Extract the [x, y] coordinate from the center of the cell holding the provided text.  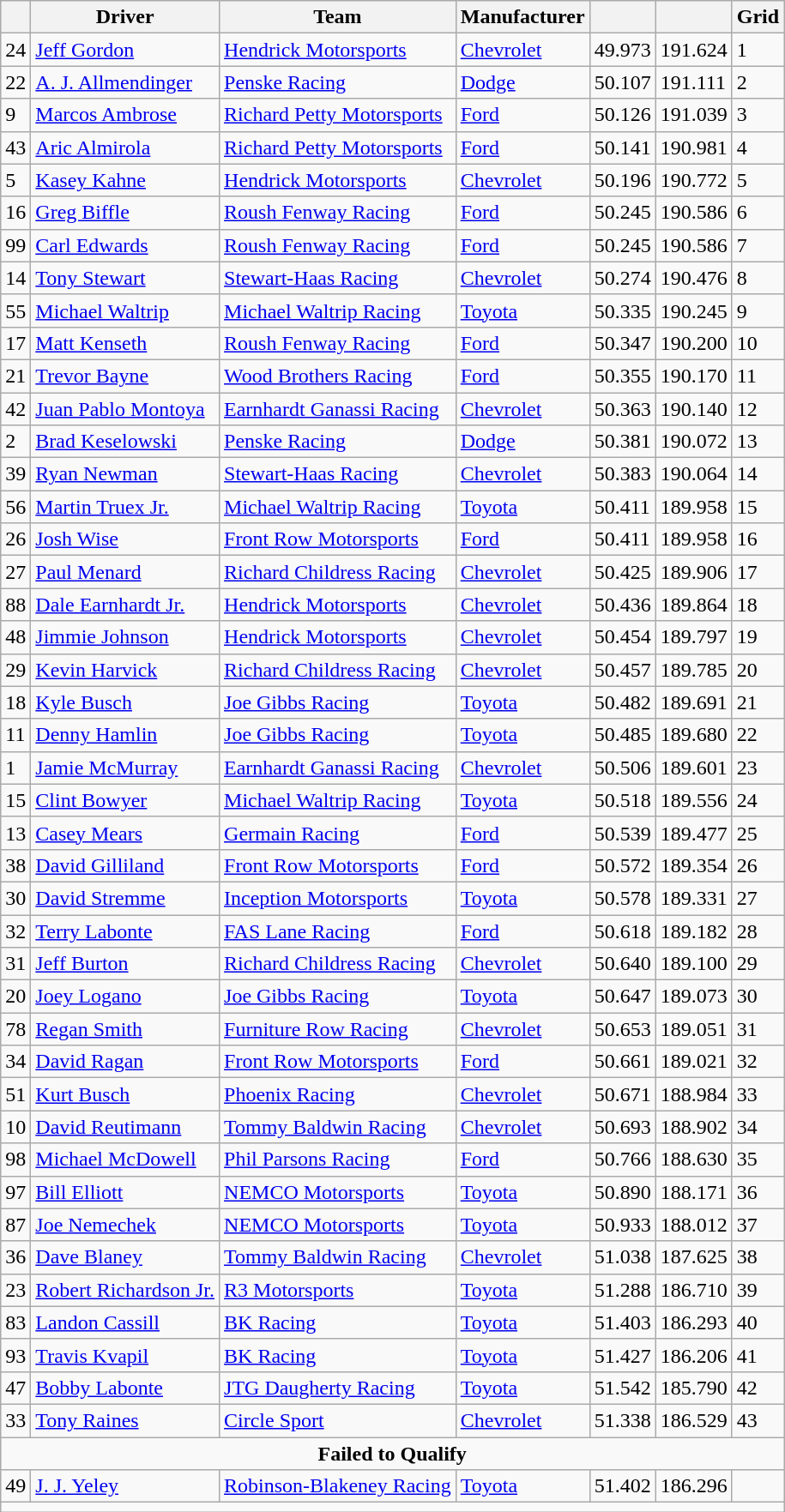
3 [758, 115]
Dave Blaney [125, 1257]
51.402 [623, 1486]
99 [15, 245]
50.539 [623, 833]
Paul Menard [125, 572]
40 [758, 1322]
189.073 [693, 997]
50.363 [623, 409]
Aric Almirola [125, 148]
Marcos Ambrose [125, 115]
55 [15, 310]
A. J. Allmendinger [125, 82]
Tony Stewart [125, 278]
50.274 [623, 278]
87 [15, 1225]
51.338 [623, 1420]
189.691 [693, 702]
Clint Bowyer [125, 800]
4 [758, 148]
189.906 [693, 572]
50.141 [623, 148]
6 [758, 213]
50.506 [623, 768]
88 [15, 605]
51 [15, 1094]
50.485 [623, 735]
189.021 [693, 1062]
51.542 [623, 1388]
Robert Richardson Jr. [125, 1290]
Juan Pablo Montoya [125, 409]
7 [758, 245]
Brad Keselowski [125, 442]
51.427 [623, 1355]
J. J. Yeley [125, 1486]
David Ragan [125, 1062]
50.107 [623, 82]
Casey Mears [125, 833]
186.293 [693, 1322]
Carl Edwards [125, 245]
Manufacturer [522, 17]
189.864 [693, 605]
50.640 [623, 964]
Robinson-Blakeney Racing [338, 1486]
50.436 [623, 605]
50.661 [623, 1062]
Kurt Busch [125, 1094]
Wood Brothers Racing [338, 376]
189.100 [693, 964]
Michael Waltrip [125, 310]
Germain Racing [338, 833]
97 [15, 1192]
50.933 [623, 1225]
189.797 [693, 637]
Landon Cassill [125, 1322]
Jamie McMurray [125, 768]
189.331 [693, 898]
Kasey Kahne [125, 180]
189.354 [693, 865]
188.171 [693, 1192]
Ryan Newman [125, 474]
Phoenix Racing [338, 1094]
Matt Kenseth [125, 343]
50.890 [623, 1192]
12 [758, 409]
Tony Raines [125, 1420]
190.200 [693, 343]
Kyle Busch [125, 702]
Grid [758, 17]
190.772 [693, 180]
Joey Logano [125, 997]
191.111 [693, 82]
50.196 [623, 180]
Driver [125, 17]
8 [758, 278]
190.245 [693, 310]
Travis Kvapil [125, 1355]
191.039 [693, 115]
Furniture Row Racing [338, 1029]
Bobby Labonte [125, 1388]
35 [758, 1160]
David Stremme [125, 898]
Trevor Bayne [125, 376]
186.296 [693, 1486]
Joe Nemechek [125, 1225]
186.206 [693, 1355]
51.038 [623, 1257]
Circle Sport [338, 1420]
Team [338, 17]
190.064 [693, 474]
Regan Smith [125, 1029]
185.790 [693, 1388]
50.671 [623, 1094]
Inception Motorsports [338, 898]
Denny Hamlin [125, 735]
FAS Lane Racing [338, 931]
190.072 [693, 442]
50.381 [623, 442]
189.477 [693, 833]
50.693 [623, 1127]
191.624 [693, 50]
50.425 [623, 572]
Martin Truex Jr. [125, 507]
50.454 [623, 637]
189.051 [693, 1029]
49.973 [623, 50]
Jeff Burton [125, 964]
50.335 [623, 310]
Jimmie Johnson [125, 637]
Josh Wise [125, 539]
28 [758, 931]
47 [15, 1388]
Failed to Qualify [393, 1454]
50.482 [623, 702]
50.347 [623, 343]
190.981 [693, 148]
186.529 [693, 1420]
189.785 [693, 670]
93 [15, 1355]
50.647 [623, 997]
188.984 [693, 1094]
JTG Daugherty Racing [338, 1388]
R3 Motorsports [338, 1290]
37 [758, 1225]
48 [15, 637]
189.680 [693, 735]
50.126 [623, 115]
41 [758, 1355]
50.457 [623, 670]
51.288 [623, 1290]
Jeff Gordon [125, 50]
98 [15, 1160]
25 [758, 833]
Michael McDowell [125, 1160]
Phil Parsons Racing [338, 1160]
188.012 [693, 1225]
189.601 [693, 768]
50.578 [623, 898]
51.403 [623, 1322]
50.518 [623, 800]
Kevin Harvick [125, 670]
50.618 [623, 931]
49 [15, 1486]
19 [758, 637]
50.355 [623, 376]
188.630 [693, 1160]
Terry Labonte [125, 931]
50.653 [623, 1029]
50.383 [623, 474]
Greg Biffle [125, 213]
Bill Elliott [125, 1192]
186.710 [693, 1290]
78 [15, 1029]
187.625 [693, 1257]
189.556 [693, 800]
83 [15, 1322]
David Reutimann [125, 1127]
David Gilliland [125, 865]
56 [15, 507]
190.476 [693, 278]
50.766 [623, 1160]
190.170 [693, 376]
189.182 [693, 931]
50.572 [623, 865]
Dale Earnhardt Jr. [125, 605]
190.140 [693, 409]
188.902 [693, 1127]
